Capture the cell that displays the provided text and extract its [X, Y] central coordinate. 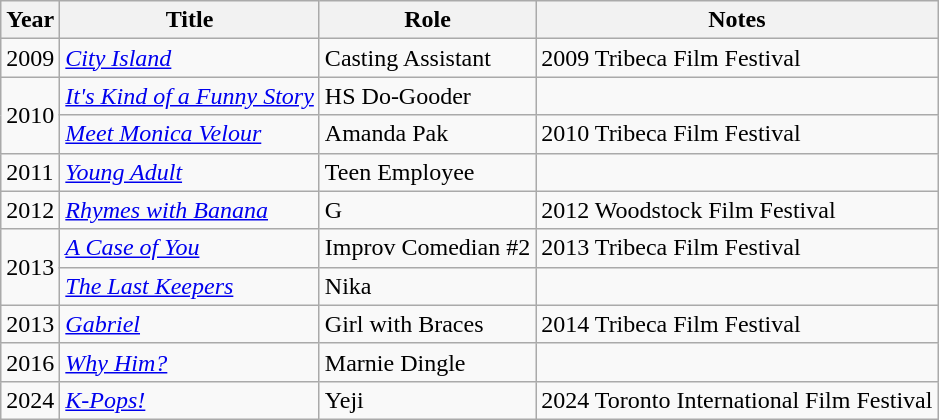
Girl with Braces [427, 324]
2013 Tribeca Film Festival [737, 248]
Why Him? [190, 362]
Casting Assistant [427, 58]
Marnie Dingle [427, 362]
2024 Toronto International Film Festival [737, 400]
2011 [30, 172]
A Case of You [190, 248]
2016 [30, 362]
HS Do-Gooder [427, 96]
Teen Employee [427, 172]
Young Adult [190, 172]
2010 [30, 115]
Role [427, 20]
City Island [190, 58]
G [427, 210]
Meet Monica Velour [190, 134]
K-Pops! [190, 400]
Nika [427, 286]
The Last Keepers [190, 286]
2009 Tribeca Film Festival [737, 58]
2014 Tribeca Film Festival [737, 324]
Gabriel [190, 324]
2010 Tribeca Film Festival [737, 134]
2012 Woodstock Film Festival [737, 210]
Year [30, 20]
Improv Comedian #2 [427, 248]
Amanda Pak [427, 134]
Title [190, 20]
2024 [30, 400]
2009 [30, 58]
Rhymes with Banana [190, 210]
Yeji [427, 400]
2012 [30, 210]
It's Kind of a Funny Story [190, 96]
Notes [737, 20]
